For the text-containing cell, return its midpoint in (x, y) coordinate format. 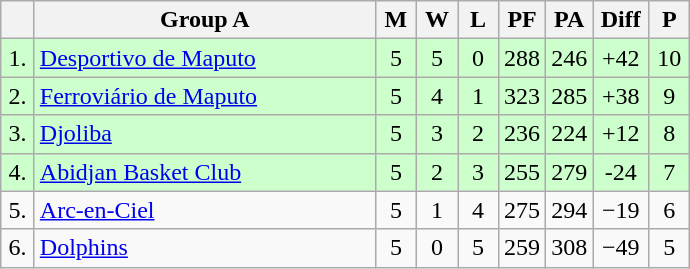
7 (670, 172)
3. (18, 134)
255 (522, 172)
PF (522, 20)
1. (18, 58)
L (478, 20)
2. (18, 96)
9 (670, 96)
W (436, 20)
+12 (621, 134)
M (396, 20)
6 (670, 210)
275 (522, 210)
−49 (621, 248)
246 (570, 58)
Desportivo de Maputo (204, 58)
285 (570, 96)
P (670, 20)
Dolphins (204, 248)
10 (670, 58)
8 (670, 134)
279 (570, 172)
Djoliba (204, 134)
4. (18, 172)
236 (522, 134)
Group A (204, 20)
323 (522, 96)
Diff (621, 20)
288 (522, 58)
-24 (621, 172)
+42 (621, 58)
PA (570, 20)
6. (18, 248)
−19 (621, 210)
Ferroviário de Maputo (204, 96)
Arc-en-Ciel (204, 210)
259 (522, 248)
308 (570, 248)
5. (18, 210)
Abidjan Basket Club (204, 172)
224 (570, 134)
294 (570, 210)
+38 (621, 96)
